Find where the given text appears and provide that cell's center as [x, y] coordinate. 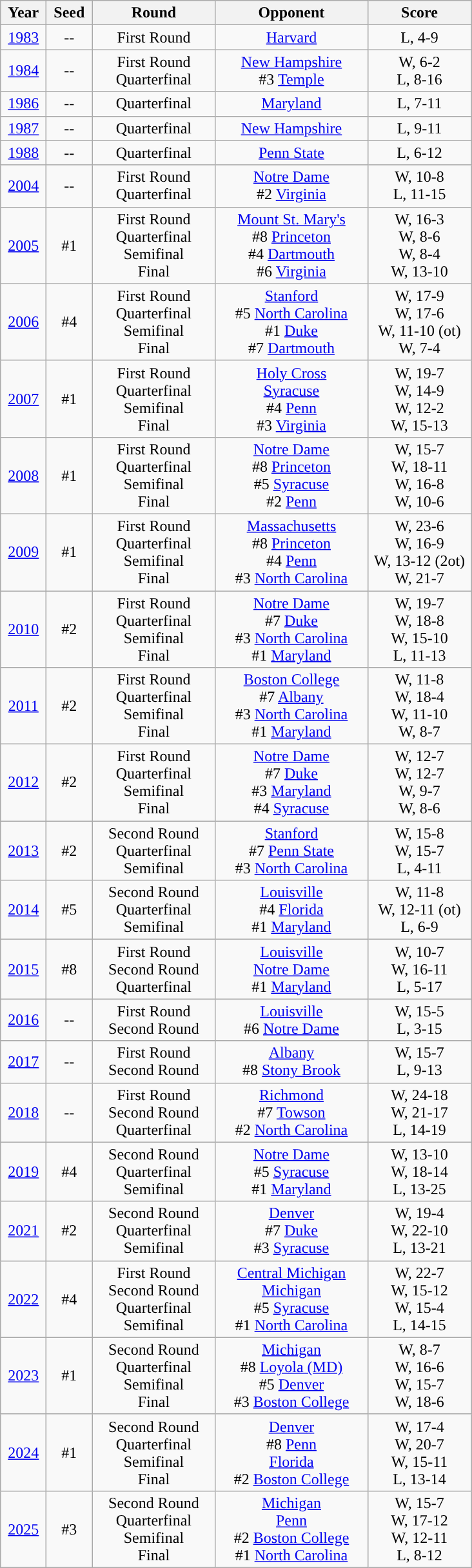
MichiganPenn#2 Boston College#1 North Carolina [291, 1529]
Maryland [291, 104]
#5 [70, 910]
Massachusetts#8 Princeton#4 Penn#3 North Carolina [291, 552]
1986 [23, 104]
#8 [70, 969]
2006 [23, 322]
Richmond#7 Towson#2 North Carolina [291, 1112]
Michigan#8 Loyola (MD)#5 Denver#3 Boston College [291, 1375]
#3 [70, 1529]
Round [153, 13]
Notre Dame#2 Virginia [291, 186]
First Round [153, 37]
2010 [23, 629]
1984 [23, 71]
W, 10-7W, 16-11L, 5-17 [419, 969]
Louisville#6 Notre Dame [291, 1020]
W, 24-18W, 21-17L, 14-19 [419, 1112]
W, 17-9W, 17-6W, 11-10 (ot)W, 7-4 [419, 322]
W, 15-7W, 18-11W, 16-8W, 10-6 [419, 476]
2012 [23, 782]
W, 19-7W, 18-8W, 15-10L, 11-13 [419, 629]
W, 11-8W, 12-11 (ot)L, 6-9 [419, 910]
W, 22-7W, 15-12W, 15-4L, 14-15 [419, 1299]
2019 [23, 1172]
W, 11-8W, 18-4W, 11-10W, 8-7 [419, 706]
Denver#8 PennFlorida#2 Boston College [291, 1453]
2016 [23, 1020]
2004 [23, 186]
New Hampshire [291, 128]
W, 19-4W, 22-10L, 13-21 [419, 1231]
Notre Dame#7 Duke#3 North Carolina#1 Maryland [291, 629]
Holy CrossSyracuse#4 Penn#3 Virginia [291, 398]
Opponent [291, 13]
Notre Dame#7 Duke#3 Maryland#4 Syracuse [291, 782]
L, 7-11 [419, 104]
W, 10-8L, 11-15 [419, 186]
2021 [23, 1231]
2015 [23, 969]
2024 [23, 1453]
New Hampshire#3 Temple [291, 71]
2007 [23, 398]
L, 4-9 [419, 37]
2009 [23, 552]
2013 [23, 851]
2025 [23, 1529]
Penn State [291, 153]
Notre Dame#8 Princeton#5 Syracuse#2 Penn [291, 476]
Seed [70, 13]
Stanford#5 North Carolina#1 Duke#7 Dartmouth [291, 322]
Louisville#4 Florida#1 Maryland [291, 910]
W, 23-6W, 16-9W, 13-12 (2ot)W, 21-7 [419, 552]
W, 15-8W, 15-7L, 4-11 [419, 851]
W, 15-7W, 17-12W, 12-11L, 8-12 [419, 1529]
W, 15-5L, 3-15 [419, 1020]
Central MichiganMichigan#5 Syracuse#1 North Carolina [291, 1299]
W, 16-3W, 8-6W, 8-4W, 13-10 [419, 245]
Denver#7 Duke#3 Syracuse [291, 1231]
2014 [23, 910]
Score [419, 13]
Boston College#7 Albany#3 North Carolina#1 Maryland [291, 706]
2018 [23, 1112]
W, 12-7W, 12-7W, 9-7W, 8-6 [419, 782]
1983 [23, 37]
W, 15-7L, 9-13 [419, 1062]
First RoundSecond RoundQuarterfinalSemifinal [153, 1299]
2005 [23, 245]
W, 13-10W, 18-14L, 13-25 [419, 1172]
2017 [23, 1062]
W, 8-7W, 16-6W, 15-7W, 18-6 [419, 1375]
Harvard [291, 37]
Mount St. Mary's#8 Princeton#4 Dartmouth#6 Virginia [291, 245]
Notre Dame#5 Syracuse#1 Maryland [291, 1172]
2011 [23, 706]
L, 6-12 [419, 153]
Albany#8 Stony Brook [291, 1062]
Stanford#7 Penn State#3 North Carolina [291, 851]
W, 17-4W, 20-7W, 15-11L, 13-14 [419, 1453]
2008 [23, 476]
1987 [23, 128]
2022 [23, 1299]
LouisvilleNotre Dame#1 Maryland [291, 969]
W, 6-2L, 8-16 [419, 71]
L, 9-11 [419, 128]
2023 [23, 1375]
1988 [23, 153]
W, 19-7W, 14-9W, 12-2W, 15-13 [419, 398]
Year [23, 13]
